Determine the (x, y) coordinate at the center of the cell enclosing the given text.  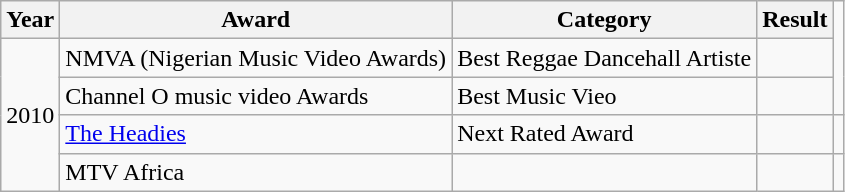
MTV Africa (256, 172)
2010 (30, 115)
Next Rated Award (604, 134)
Result (795, 20)
Best Reggae Dancehall Artiste (604, 58)
Award (256, 20)
The Headies (256, 134)
Channel O music video Awards (256, 96)
Category (604, 20)
NMVA (Nigerian Music Video Awards) (256, 58)
Best Music Vieo (604, 96)
Year (30, 20)
